For the text-containing cell, return its midpoint in (x, y) coordinate format. 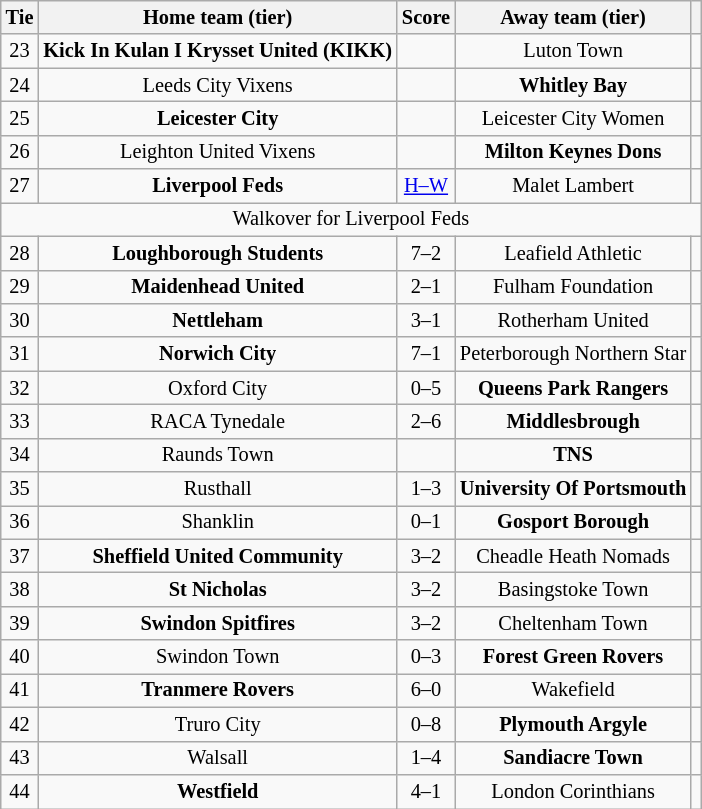
42 (20, 724)
3–1 (426, 320)
43 (20, 758)
Leafield Athletic (573, 253)
6–0 (426, 690)
31 (20, 354)
H–W (426, 186)
Swindon Town (218, 657)
Wakefield (573, 690)
23 (20, 51)
25 (20, 118)
2–1 (426, 287)
1–4 (426, 758)
30 (20, 320)
Whitley Bay (573, 85)
Peterborough Northern Star (573, 354)
Away team (tier) (573, 17)
RACA Tynedale (218, 421)
26 (20, 152)
London Corinthians (573, 791)
Gosport Borough (573, 522)
32 (20, 388)
Swindon Spitfires (218, 623)
Walkover for Liverpool Feds (351, 219)
Raunds Town (218, 455)
Plymouth Argyle (573, 724)
Walsall (218, 758)
38 (20, 589)
St Nicholas (218, 589)
Basingstoke Town (573, 589)
Luton Town (573, 51)
Cheltenham Town (573, 623)
Rusthall (218, 489)
Nettleham (218, 320)
28 (20, 253)
Leicester City (218, 118)
7–2 (426, 253)
Rotherham United (573, 320)
Milton Keynes Dons (573, 152)
0–1 (426, 522)
36 (20, 522)
34 (20, 455)
Tie (20, 17)
Truro City (218, 724)
Malet Lambert (573, 186)
Leighton United Vixens (218, 152)
Cheadle Heath Nomads (573, 556)
Maidenhead United (218, 287)
39 (20, 623)
Shanklin (218, 522)
29 (20, 287)
Forest Green Rovers (573, 657)
Sandiacre Town (573, 758)
Fulham Foundation (573, 287)
24 (20, 85)
Leeds City Vixens (218, 85)
Liverpool Feds (218, 186)
7–1 (426, 354)
Loughborough Students (218, 253)
University Of Portsmouth (573, 489)
1–3 (426, 489)
2–6 (426, 421)
35 (20, 489)
Leicester City Women (573, 118)
Kick In Kulan I Krysset United (KIKK) (218, 51)
Tranmere Rovers (218, 690)
40 (20, 657)
37 (20, 556)
TNS (573, 455)
27 (20, 186)
33 (20, 421)
Norwich City (218, 354)
44 (20, 791)
Sheffield United Community (218, 556)
Oxford City (218, 388)
Score (426, 17)
Queens Park Rangers (573, 388)
0–8 (426, 724)
0–3 (426, 657)
4–1 (426, 791)
0–5 (426, 388)
41 (20, 690)
Westfield (218, 791)
Home team (tier) (218, 17)
Middlesbrough (573, 421)
